For the text-containing cell, return its midpoint in [X, Y] coordinate format. 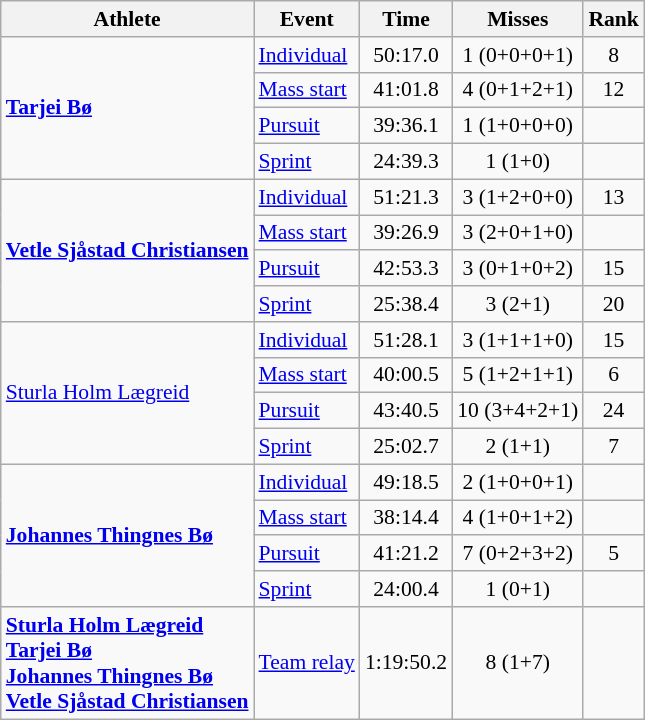
39:26.9 [406, 233]
10 (3+4+2+1) [518, 411]
3 (2+1) [518, 304]
20 [614, 304]
42:53.3 [406, 269]
Johannes Thingnes Bø [128, 535]
25:02.7 [406, 447]
25:38.4 [406, 304]
Tarjei Bø [128, 108]
1 (1+0+0+0) [518, 126]
Sturla Holm Lægreid [128, 393]
12 [614, 90]
Team relay [307, 663]
Time [406, 19]
3 (2+0+1+0) [518, 233]
2 (1+0+0+1) [518, 482]
2 (1+1) [518, 447]
24:00.4 [406, 589]
3 (1+1+1+0) [518, 340]
5 (1+2+1+1) [518, 375]
41:01.8 [406, 90]
41:21.2 [406, 554]
39:36.1 [406, 126]
43:40.5 [406, 411]
13 [614, 197]
4 (0+1+2+1) [518, 90]
51:21.3 [406, 197]
Misses [518, 19]
1 (1+0) [518, 162]
1:19:50.2 [406, 663]
7 (0+2+3+2) [518, 554]
1 (0+1) [518, 589]
24 [614, 411]
7 [614, 447]
51:28.1 [406, 340]
24:39.3 [406, 162]
3 (1+2+0+0) [518, 197]
5 [614, 554]
40:00.5 [406, 375]
8 [614, 55]
Vetle Sjåstad Christiansen [128, 250]
1 (0+0+0+1) [518, 55]
Event [307, 19]
8 (1+7) [518, 663]
Sturla Holm Lægreid Tarjei Bø Johannes Thingnes Bø Vetle Sjåstad Christiansen [128, 663]
Athlete [128, 19]
4 (1+0+1+2) [518, 518]
50:17.0 [406, 55]
6 [614, 375]
3 (0+1+0+2) [518, 269]
Rank [614, 19]
38:14.4 [406, 518]
49:18.5 [406, 482]
